Provide the [X, Y] coordinate of the cell's center where the given text is located.  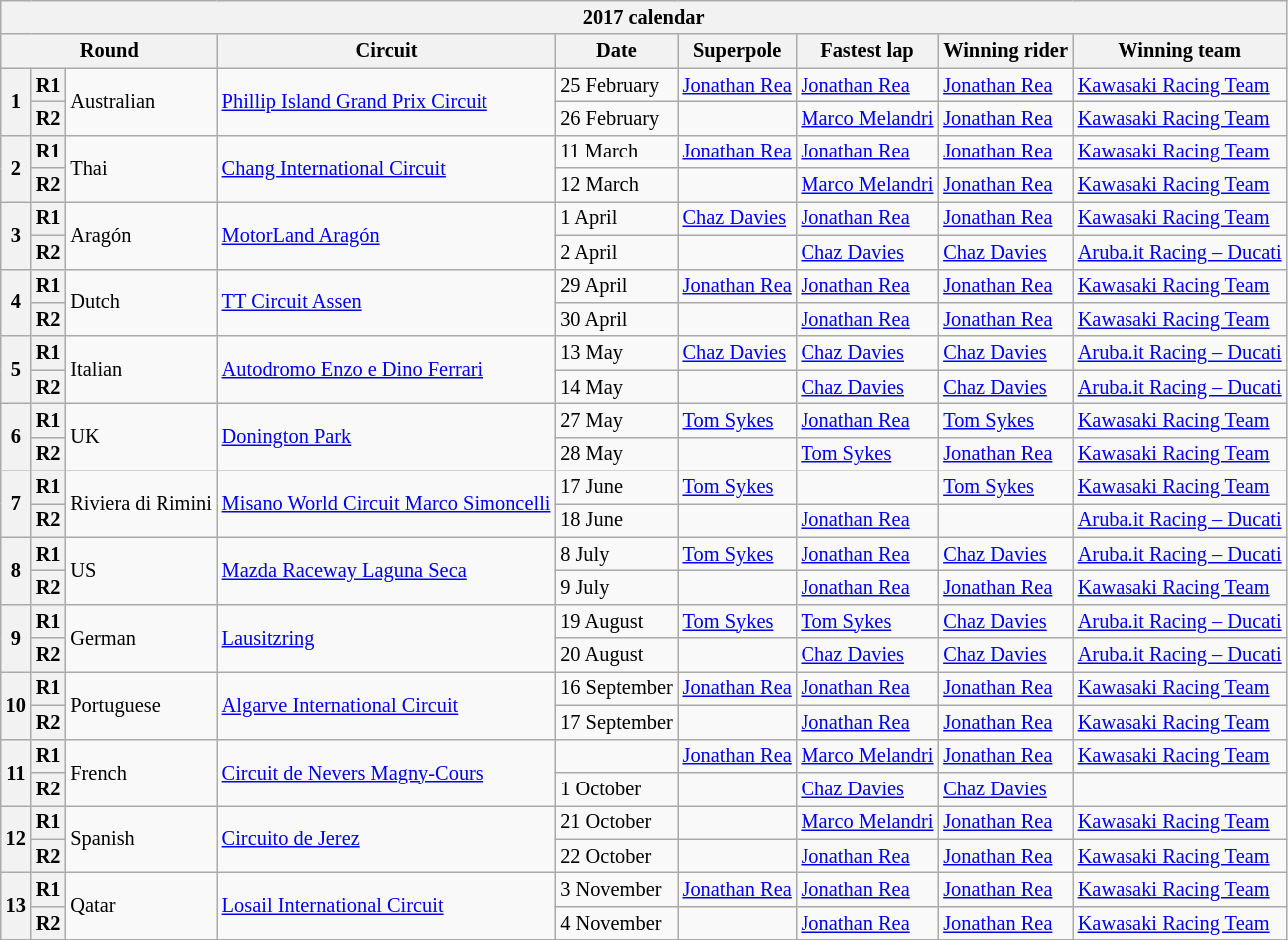
11 [16, 772]
8 July [616, 554]
25 February [616, 85]
19 August [616, 621]
Aragón [141, 235]
Round [110, 51]
17 September [616, 722]
Phillip Island Grand Prix Circuit [387, 102]
21 October [616, 822]
Spanish [141, 839]
5 [16, 369]
Mazda Raceway Laguna Seca [387, 570]
1 [16, 102]
8 [16, 570]
9 [16, 638]
Donington Park [387, 437]
20 August [616, 655]
3 November [616, 889]
MotorLand Aragón [387, 235]
Misano World Circuit Marco Simoncelli [387, 504]
3 [16, 235]
Winning rider [1005, 51]
14 May [616, 387]
Qatar [141, 905]
2017 calendar [644, 17]
Australian [141, 102]
Thai [141, 167]
TT Circuit Assen [387, 303]
Winning team [1180, 51]
Circuito de Jerez [387, 839]
4 [16, 303]
4 November [616, 923]
2 [16, 167]
Fastest lap [867, 51]
UK [141, 437]
17 June [616, 487]
6 [16, 437]
22 October [616, 856]
Autodromo Enzo e Dino Ferrari [387, 369]
Italian [141, 369]
16 September [616, 688]
Chang International Circuit [387, 167]
11 March [616, 152]
Riviera di Rimini [141, 504]
7 [16, 504]
Date [616, 51]
Superpole [738, 51]
French [141, 772]
Losail International Circuit [387, 905]
1 October [616, 788]
US [141, 570]
Lausitzring [387, 638]
Circuit de Nevers Magny-Cours [387, 772]
26 February [616, 118]
German [141, 638]
Algarve International Circuit [387, 704]
9 July [616, 587]
10 [16, 704]
13 [16, 905]
Portuguese [141, 704]
12 [16, 839]
28 May [616, 454]
12 March [616, 185]
Circuit [387, 51]
1 April [616, 218]
13 May [616, 353]
Dutch [141, 303]
2 April [616, 252]
29 April [616, 286]
30 April [616, 319]
18 June [616, 520]
27 May [616, 420]
